Pinpoint the cell where the given text exists, returning its (X, Y) midpoint coordinate. 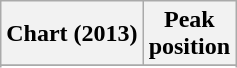
Chart (2013) (72, 34)
Peakposition (189, 34)
